Identify which cell holds the provided text, then report its (x, y) central coordinate. 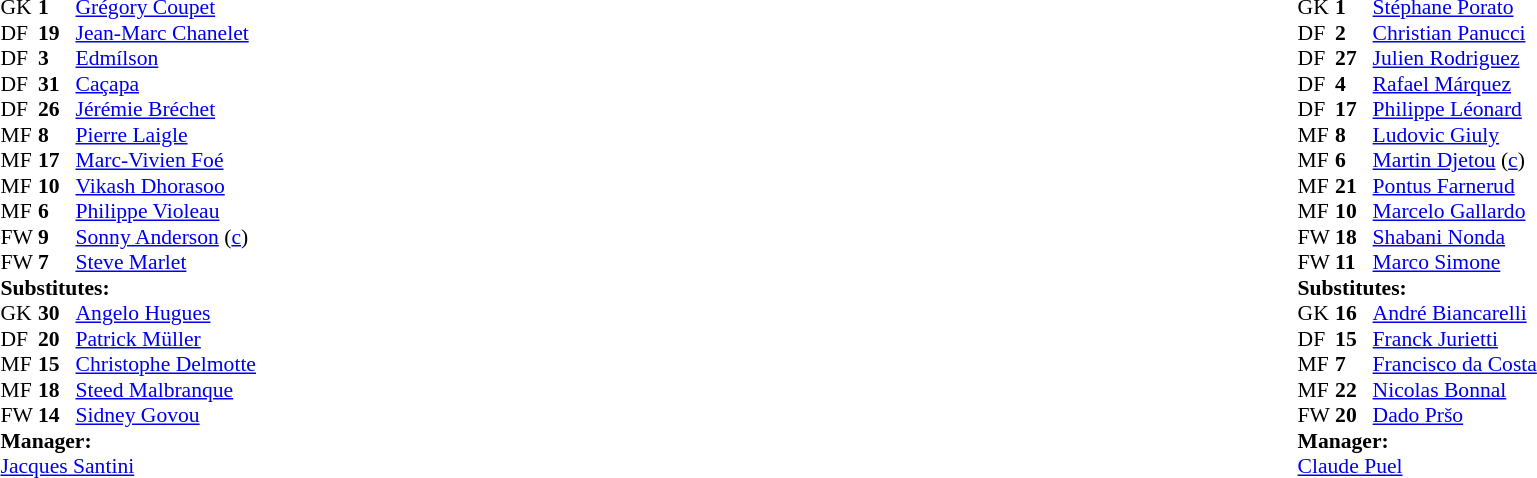
19 (57, 33)
Patrick Müller (166, 339)
31 (57, 84)
30 (57, 313)
Julien Rodriguez (1455, 59)
Vikash Dhorasoo (166, 186)
Pontus Farnerud (1455, 186)
27 (1354, 59)
3 (57, 59)
14 (57, 415)
Angelo Hugues (166, 313)
Christian Panucci (1455, 33)
Ludovic Giuly (1455, 135)
Steed Malbranque (166, 390)
11 (1354, 263)
Nicolas Bonnal (1455, 390)
Caçapa (166, 84)
André Biancarelli (1455, 313)
16 (1354, 313)
Shabani Nonda (1455, 237)
Philippe Violeau (166, 211)
Francisco da Costa (1455, 365)
Jérémie Bréchet (166, 109)
26 (57, 109)
Dado Pršo (1455, 415)
2 (1354, 33)
9 (57, 237)
Rafael Márquez (1455, 84)
Marcelo Gallardo (1455, 211)
21 (1354, 186)
Marc-Vivien Foé (166, 161)
Edmílson (166, 59)
4 (1354, 84)
Jean-Marc Chanelet (166, 33)
Sidney Govou (166, 415)
Martin Djetou (c) (1455, 161)
Steve Marlet (166, 263)
22 (1354, 390)
Sonny Anderson (c) (166, 237)
Franck Jurietti (1455, 339)
Pierre Laigle (166, 135)
Christophe Delmotte (166, 365)
Marco Simone (1455, 263)
Philippe Léonard (1455, 109)
